Return the (X, Y) coordinate for the center point of the cell that contains the specified text.  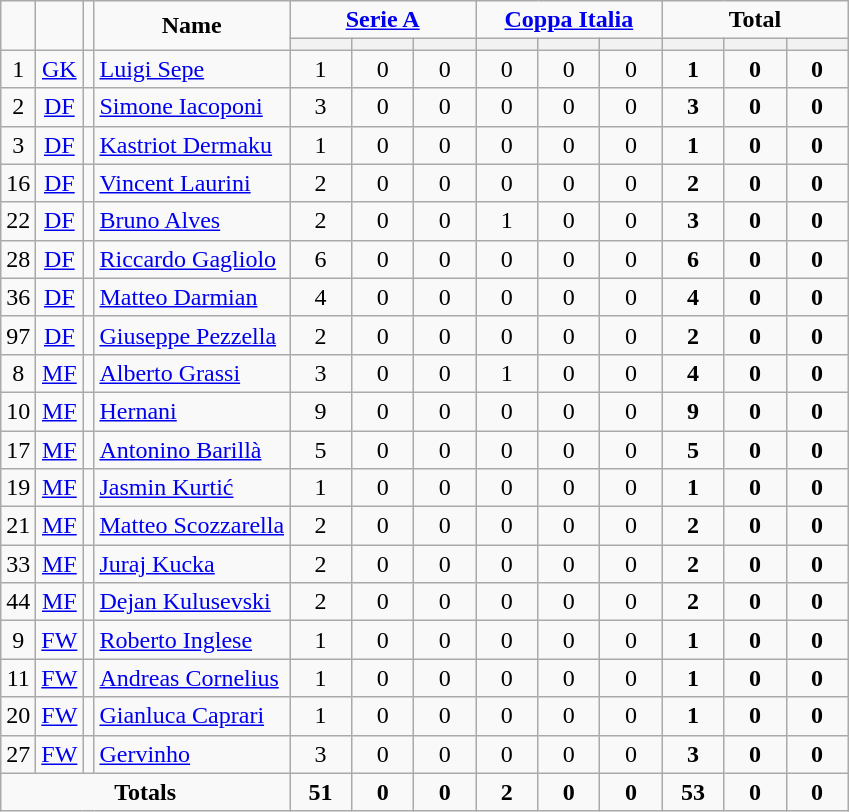
Antonino Barillà (192, 449)
Matteo Darmian (192, 297)
Luigi Sepe (192, 69)
17 (18, 449)
Name (192, 26)
21 (18, 526)
Hernani (192, 411)
8 (18, 373)
Gianluca Caprari (192, 716)
Kastriot Dermaku (192, 145)
11 (18, 678)
33 (18, 564)
Total (755, 20)
16 (18, 183)
20 (18, 716)
GK (60, 69)
Matteo Scozzarella (192, 526)
Coppa Italia (569, 20)
Alberto Grassi (192, 373)
36 (18, 297)
Vincent Laurini (192, 183)
44 (18, 602)
Roberto Inglese (192, 640)
19 (18, 488)
Gervinho (192, 754)
Simone Iacoponi (192, 107)
10 (18, 411)
Jasmin Kurtić (192, 488)
97 (18, 335)
Riccardo Gagliolo (192, 259)
Giuseppe Pezzella (192, 335)
Serie A (383, 20)
27 (18, 754)
Juraj Kucka (192, 564)
53 (693, 792)
51 (321, 792)
Bruno Alves (192, 221)
28 (18, 259)
Andreas Cornelius (192, 678)
Dejan Kulusevski (192, 602)
22 (18, 221)
Totals (146, 792)
